Identify which cell holds the provided text, then report its [x, y] central coordinate. 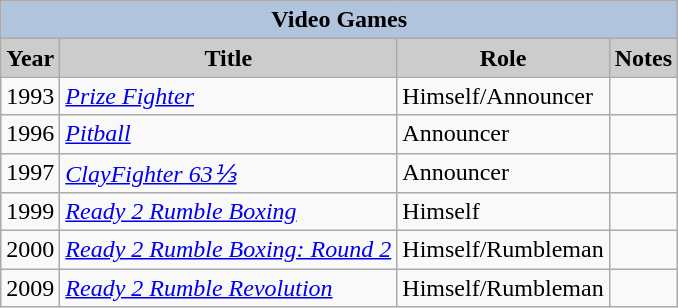
Ready 2 Rumble Boxing: Round 2 [228, 250]
1996 [30, 134]
Ready 2 Rumble Boxing [228, 212]
Title [228, 58]
Ready 2 Rumble Revolution [228, 288]
Role [503, 58]
Himself/Announcer [503, 96]
1993 [30, 96]
2009 [30, 288]
Pitball [228, 134]
2000 [30, 250]
1997 [30, 173]
Year [30, 58]
ClayFighter 63⅓ [228, 173]
Prize Fighter [228, 96]
1999 [30, 212]
Himself [503, 212]
Video Games [340, 20]
Notes [643, 58]
